Scan for the cell matching the given text and deliver its [X, Y] coordinate at center. 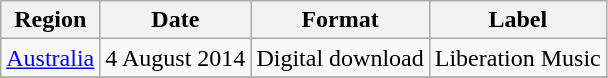
Date [176, 20]
Format [340, 20]
Region [50, 20]
Australia [50, 58]
Liberation Music [518, 58]
4 August 2014 [176, 58]
Digital download [340, 58]
Label [518, 20]
